Identify which cell holds the provided text, then report its (X, Y) central coordinate. 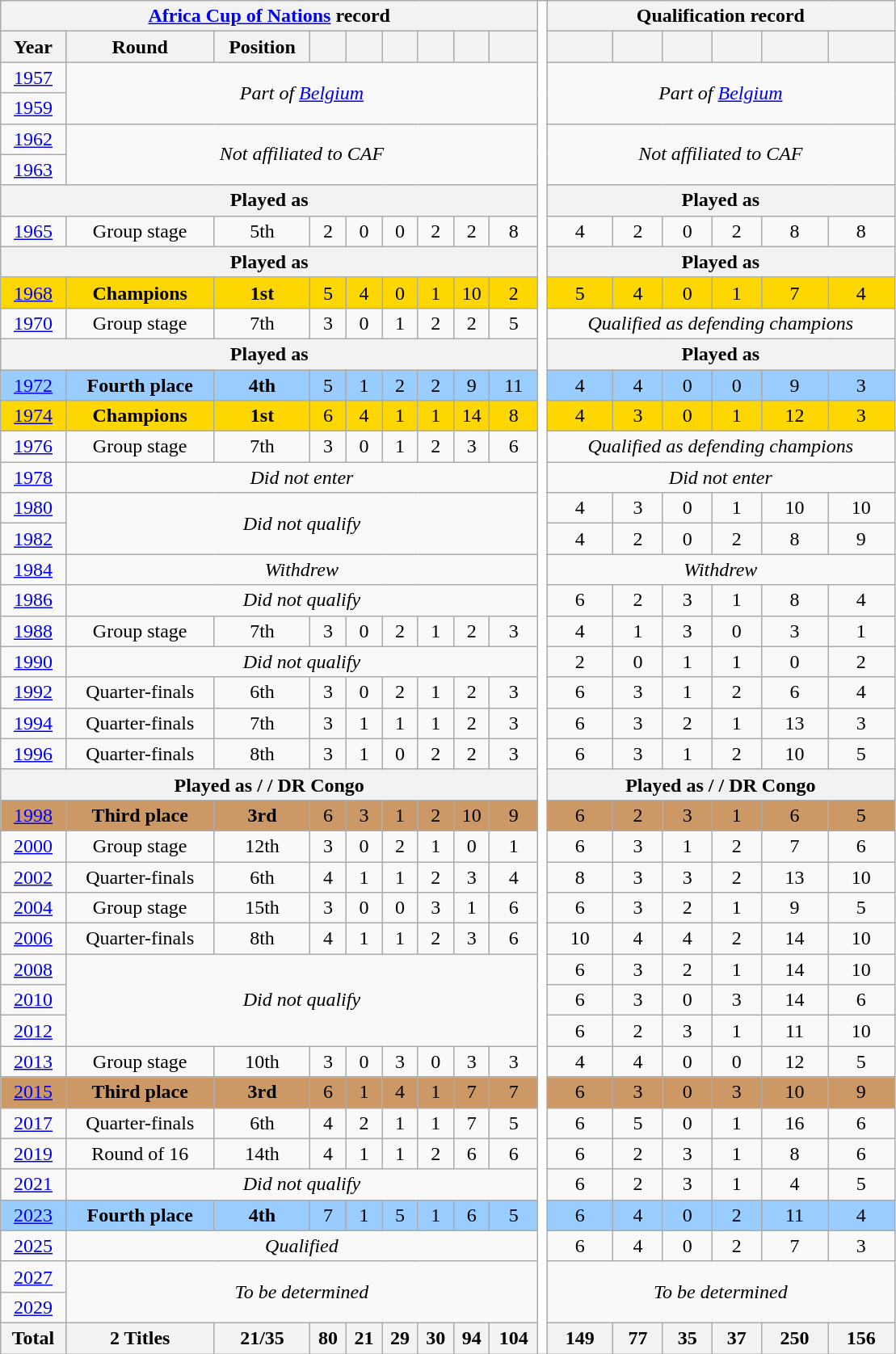
1976 (33, 447)
29 (400, 1338)
2015 (33, 1092)
21/35 (262, 1338)
2025 (33, 1246)
149 (580, 1338)
1974 (33, 416)
2021 (33, 1184)
1988 (33, 631)
1986 (33, 600)
Position (262, 47)
1980 (33, 508)
2000 (33, 846)
2 Titles (140, 1338)
1994 (33, 723)
1970 (33, 323)
37 (737, 1338)
94 (472, 1338)
1998 (33, 815)
2004 (33, 908)
Qualified (301, 1246)
2012 (33, 1031)
30 (435, 1338)
1962 (33, 139)
2002 (33, 877)
1959 (33, 108)
156 (861, 1338)
250 (794, 1338)
14th (262, 1154)
1968 (33, 292)
Africa Cup of Nations record (270, 16)
Qualification record (721, 16)
Round of 16 (140, 1154)
1984 (33, 570)
10th (262, 1062)
Year (33, 47)
1978 (33, 477)
1982 (33, 539)
1996 (33, 754)
2019 (33, 1154)
2017 (33, 1123)
12th (262, 846)
16 (794, 1123)
35 (687, 1338)
21 (364, 1338)
77 (638, 1338)
1957 (33, 78)
15th (262, 908)
1963 (33, 170)
1992 (33, 692)
80 (328, 1338)
Round (140, 47)
2027 (33, 1276)
1990 (33, 662)
2010 (33, 1000)
2006 (33, 939)
5th (262, 231)
2029 (33, 1307)
1972 (33, 385)
104 (514, 1338)
2013 (33, 1062)
2008 (33, 969)
Total (33, 1338)
1965 (33, 231)
2023 (33, 1215)
